Return [x, y] of the center of cell containing provided text 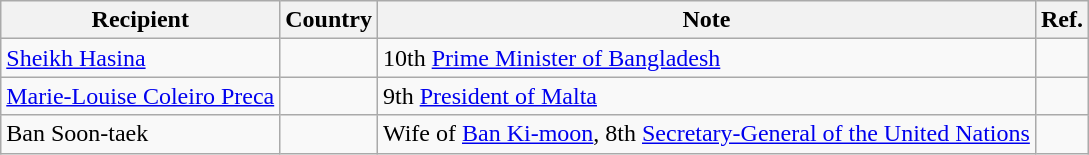
9th President of Malta [706, 96]
Ban Soon-taek [140, 134]
Recipient [140, 20]
Sheikh Hasina [140, 58]
10th Prime Minister of Bangladesh [706, 58]
Note [706, 20]
Wife of Ban Ki-moon, 8th Secretary-General of the United Nations [706, 134]
Ref. [1062, 20]
Country [329, 20]
Marie-Louise Coleiro Preca [140, 96]
